Scan for the cell matching the given text and deliver its (X, Y) coordinate at center. 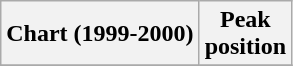
Peakposition (245, 34)
Chart (1999-2000) (100, 34)
